Scan for the cell matching the given text and deliver its (x, y) coordinate at center. 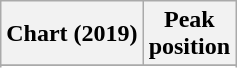
Peakposition (189, 34)
Chart (2019) (72, 34)
